Scan for the cell matching the given text and deliver its (X, Y) coordinate at center. 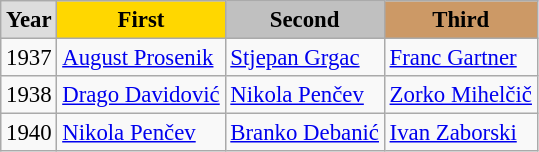
Franc Gartner (460, 58)
First (141, 20)
Drago Davidović (141, 95)
1937 (29, 58)
Third (460, 20)
Branko Debanić (304, 133)
1938 (29, 95)
1940 (29, 133)
Second (304, 20)
Zorko Mihelčič (460, 95)
August Prosenik (141, 58)
Stjepan Grgac (304, 58)
Year (29, 20)
Ivan Zaborski (460, 133)
